For the text-containing cell, return its midpoint in [X, Y] coordinate format. 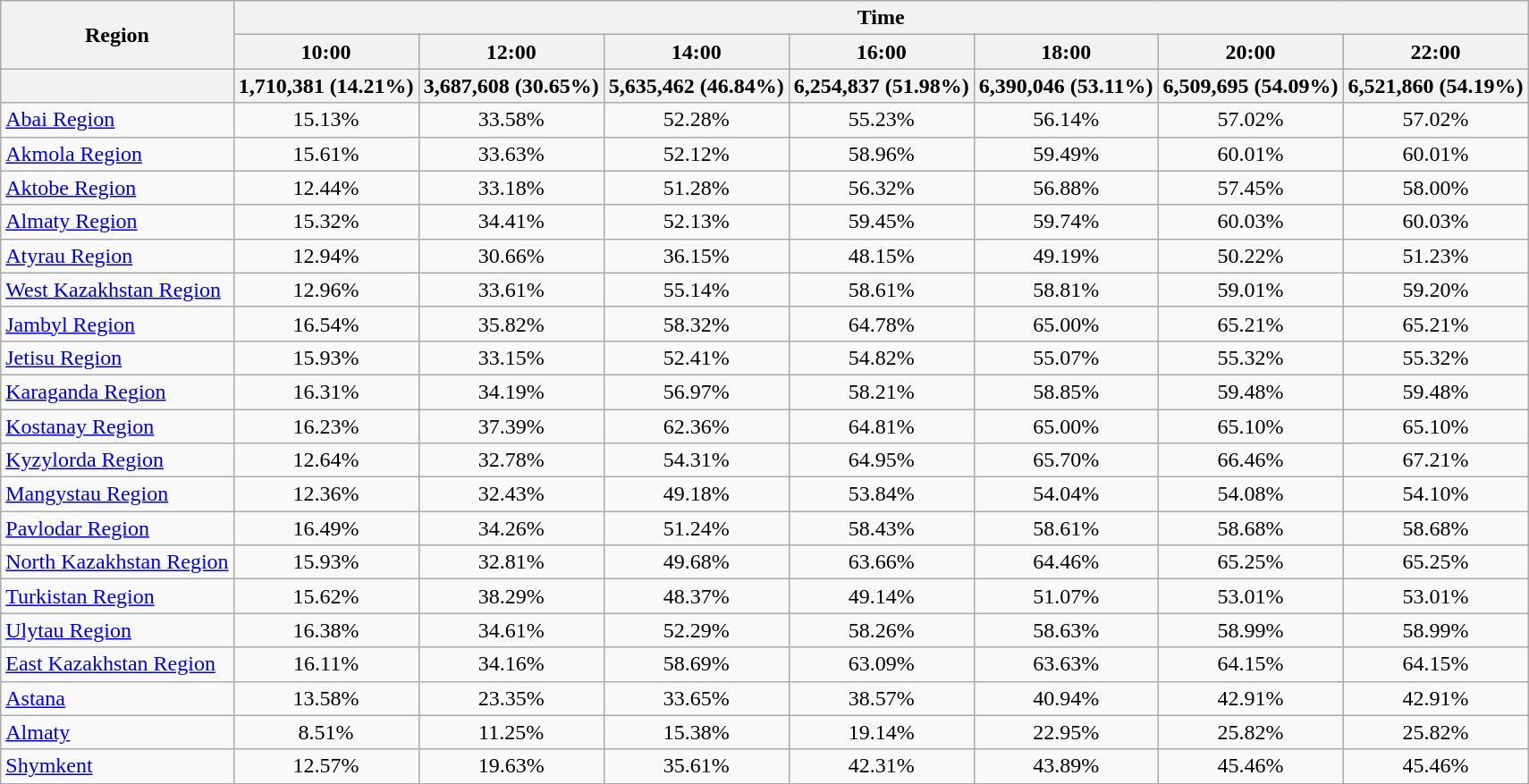
54.82% [882, 358]
34.61% [511, 630]
18:00 [1066, 52]
56.88% [1066, 188]
East Kazakhstan Region [117, 664]
8.51% [325, 732]
Aktobe Region [117, 188]
20:00 [1250, 52]
38.29% [511, 596]
55.14% [696, 290]
59.49% [1066, 154]
15.32% [325, 222]
57.45% [1250, 188]
64.81% [882, 426]
54.08% [1250, 494]
Pavlodar Region [117, 528]
33.61% [511, 290]
51.07% [1066, 596]
3,687,608 (30.65%) [511, 86]
56.97% [696, 392]
1,710,381 (14.21%) [325, 86]
33.65% [696, 698]
33.58% [511, 120]
54.10% [1436, 494]
Turkistan Region [117, 596]
43.89% [1066, 766]
34.16% [511, 664]
Akmola Region [117, 154]
12.36% [325, 494]
50.22% [1250, 256]
15.61% [325, 154]
52.13% [696, 222]
Almaty [117, 732]
6,254,837 (51.98%) [882, 86]
32.78% [511, 460]
59.74% [1066, 222]
6,509,695 (54.09%) [1250, 86]
Mangystau Region [117, 494]
23.35% [511, 698]
56.14% [1066, 120]
63.09% [882, 664]
58.21% [882, 392]
37.39% [511, 426]
66.46% [1250, 460]
32.81% [511, 562]
12:00 [511, 52]
Abai Region [117, 120]
14:00 [696, 52]
Astana [117, 698]
30.66% [511, 256]
62.36% [696, 426]
58.69% [696, 664]
Atyrau Region [117, 256]
63.63% [1066, 664]
Shymkent [117, 766]
16.31% [325, 392]
12.64% [325, 460]
Almaty Region [117, 222]
35.82% [511, 324]
52.29% [696, 630]
11.25% [511, 732]
19.14% [882, 732]
34.41% [511, 222]
58.00% [1436, 188]
55.07% [1066, 358]
59.45% [882, 222]
49.19% [1066, 256]
52.41% [696, 358]
33.63% [511, 154]
53.84% [882, 494]
10:00 [325, 52]
12.96% [325, 290]
35.61% [696, 766]
6,521,860 (54.19%) [1436, 86]
65.70% [1066, 460]
15.38% [696, 732]
32.43% [511, 494]
38.57% [882, 698]
63.66% [882, 562]
55.23% [882, 120]
51.23% [1436, 256]
64.78% [882, 324]
13.58% [325, 698]
58.81% [1066, 290]
51.28% [696, 188]
40.94% [1066, 698]
58.85% [1066, 392]
16:00 [882, 52]
64.46% [1066, 562]
16.54% [325, 324]
49.18% [696, 494]
48.37% [696, 596]
56.32% [882, 188]
6,390,046 (53.11%) [1066, 86]
Ulytau Region [117, 630]
12.94% [325, 256]
58.43% [882, 528]
16.11% [325, 664]
16.49% [325, 528]
67.21% [1436, 460]
12.44% [325, 188]
58.26% [882, 630]
12.57% [325, 766]
54.04% [1066, 494]
Time [881, 18]
33.18% [511, 188]
64.95% [882, 460]
34.19% [511, 392]
58.32% [696, 324]
58.63% [1066, 630]
19.63% [511, 766]
15.62% [325, 596]
52.28% [696, 120]
59.20% [1436, 290]
16.38% [325, 630]
Region [117, 35]
58.96% [882, 154]
49.68% [696, 562]
Karaganda Region [117, 392]
16.23% [325, 426]
36.15% [696, 256]
59.01% [1250, 290]
33.15% [511, 358]
52.12% [696, 154]
Kostanay Region [117, 426]
42.31% [882, 766]
5,635,462 (46.84%) [696, 86]
15.13% [325, 120]
49.14% [882, 596]
Kyzylorda Region [117, 460]
22.95% [1066, 732]
48.15% [882, 256]
West Kazakhstan Region [117, 290]
51.24% [696, 528]
Jetisu Region [117, 358]
22:00 [1436, 52]
Jambyl Region [117, 324]
North Kazakhstan Region [117, 562]
54.31% [696, 460]
34.26% [511, 528]
